From the cell containing the given text, extract its center point as [X, Y] coordinate. 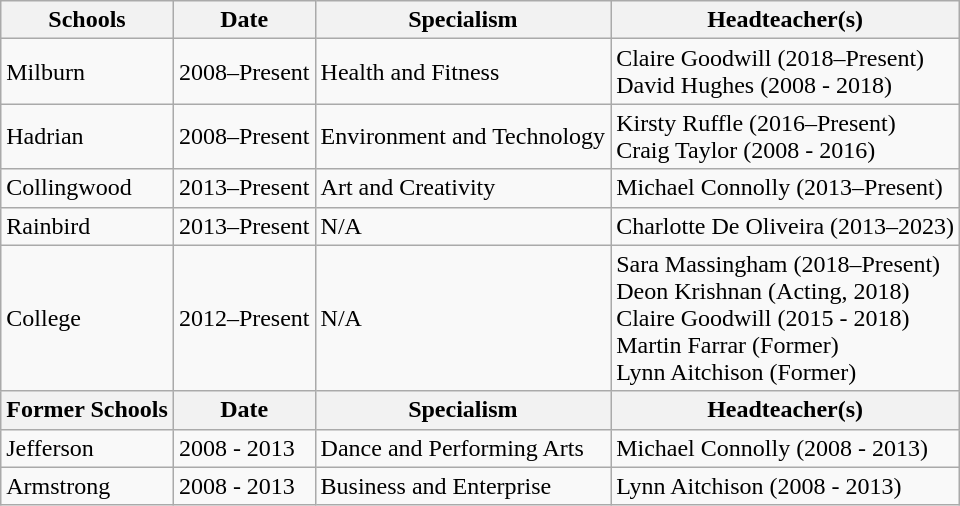
Kirsty Ruffle (2016–Present)Craig Taylor (2008 - 2016) [786, 136]
Charlotte De Oliveira (2013–2023) [786, 226]
Michael Connolly (2013–Present) [786, 188]
Schools [88, 20]
Rainbird [88, 226]
Collingwood [88, 188]
Lynn Aitchison (2008 - 2013) [786, 486]
Art and Creativity [463, 188]
Armstrong [88, 486]
Business and Enterprise [463, 486]
Milburn [88, 72]
Sara Massingham (2018–Present)Deon Krishnan (Acting, 2018)Claire Goodwill (2015 - 2018)Martin Farrar (Former)Lynn Aitchison (Former) [786, 318]
2012–Present [244, 318]
Health and Fitness [463, 72]
Environment and Technology [463, 136]
Jefferson [88, 448]
College [88, 318]
Former Schools [88, 410]
Michael Connolly (2008 - 2013) [786, 448]
Claire Goodwill (2018–Present)David Hughes (2008 - 2018) [786, 72]
Dance and Performing Arts [463, 448]
Hadrian [88, 136]
